Detect which cell encompasses the target text, then output its (X, Y) center coordinate. 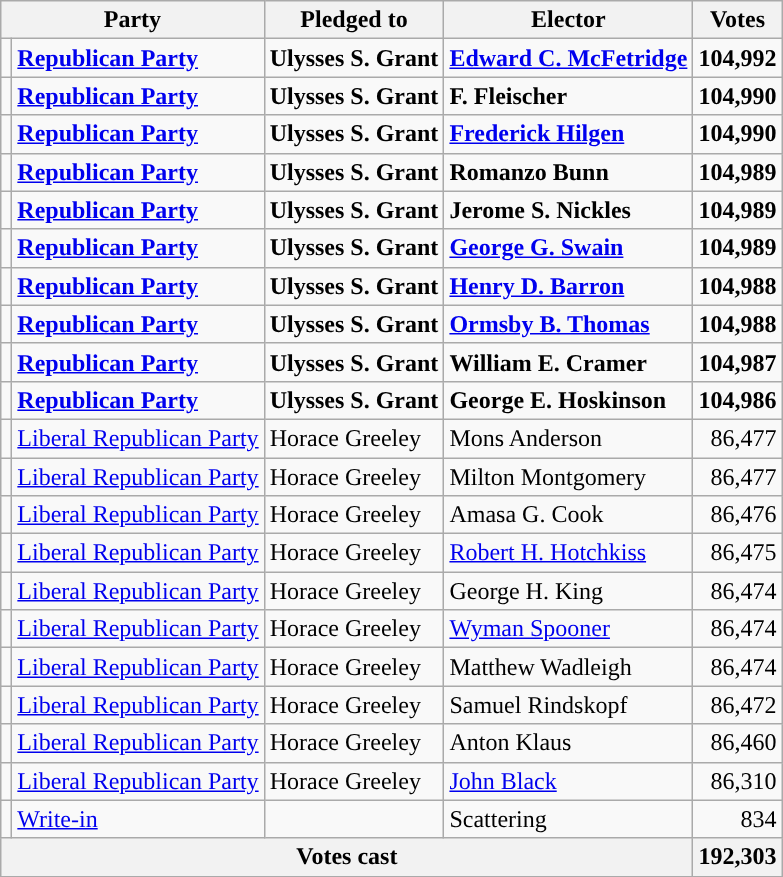
F. Fleischer (568, 96)
Anton Klaus (568, 743)
86,475 (738, 553)
86,476 (738, 515)
Edward C. McFetridge (568, 58)
Robert H. Hotchkiss (568, 553)
104,992 (738, 58)
George G. Swain (568, 248)
Elector (568, 20)
Romanzo Bunn (568, 172)
86,460 (738, 743)
Amasa G. Cook (568, 515)
Pledged to (354, 20)
Frederick Hilgen (568, 134)
Party (132, 20)
Mons Anderson (568, 438)
Votes cast (347, 857)
Jerome S. Nickles (568, 210)
86,310 (738, 781)
86,472 (738, 705)
104,987 (738, 362)
Matthew Wadleigh (568, 667)
Henry D. Barron (568, 286)
Write-in (138, 819)
Scattering (568, 819)
Samuel Rindskopf (568, 705)
William E. Cramer (568, 362)
Wyman Spooner (568, 629)
John Black (568, 781)
Ormsby B. Thomas (568, 324)
George H. King (568, 591)
George E. Hoskinson (568, 400)
104,986 (738, 400)
192,303 (738, 857)
Votes (738, 20)
Milton Montgomery (568, 477)
834 (738, 819)
